Provide the [x, y] coordinate of the cell's center where the given text is located.  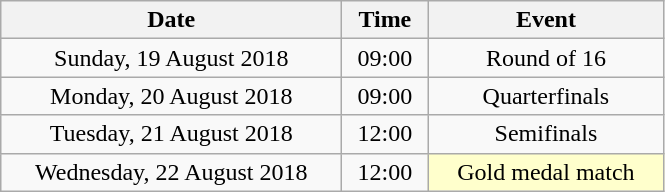
Gold medal match [546, 172]
Event [546, 20]
Semifinals [546, 134]
Sunday, 19 August 2018 [172, 58]
Time [385, 20]
Tuesday, 21 August 2018 [172, 134]
Monday, 20 August 2018 [172, 96]
Round of 16 [546, 58]
Date [172, 20]
Quarterfinals [546, 96]
Wednesday, 22 August 2018 [172, 172]
